Return (x, y) of the center of cell containing provided text 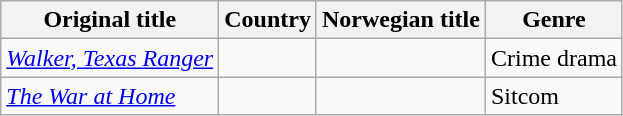
Country (268, 20)
Original title (110, 20)
Walker, Texas Ranger (110, 58)
Genre (554, 20)
Sitcom (554, 96)
Norwegian title (400, 20)
Crime drama (554, 58)
The War at Home (110, 96)
